Determine the (x, y) coordinate at the center of the cell enclosing the given text.  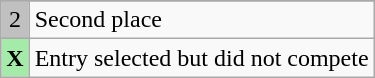
Second place (202, 20)
X (15, 58)
Entry selected but did not compete (202, 58)
2 (15, 20)
